Detect which cell encompasses the target text, then output its (x, y) center coordinate. 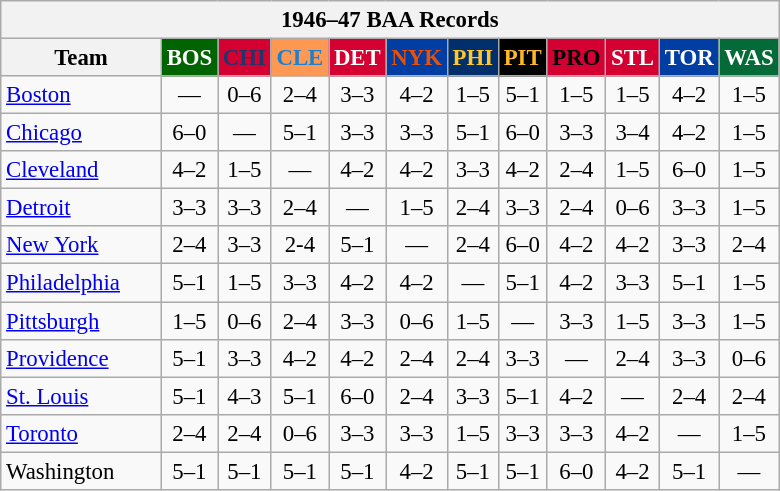
CHI (245, 58)
3–4 (633, 133)
CLE (300, 58)
Providence (82, 358)
Cleveland (82, 170)
Team (82, 58)
Pittsburgh (82, 321)
BOS (189, 58)
NYK (416, 58)
PIT (522, 58)
St. Louis (82, 396)
2-4 (300, 245)
Chicago (82, 133)
1946–47 BAA Records (390, 20)
Washington (82, 471)
TOR (689, 58)
WAS (749, 58)
PRO (576, 58)
PHI (472, 58)
Detroit (82, 208)
New York (82, 245)
Philadelphia (82, 283)
STL (633, 58)
Boston (82, 95)
DET (358, 58)
4–3 (245, 396)
Toronto (82, 433)
